Determine the [x, y] coordinate at the center of the cell enclosing the given text.  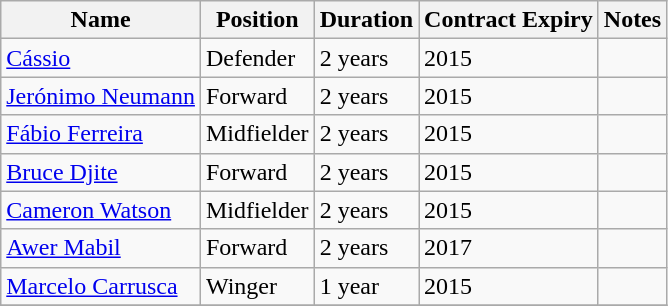
Duration [366, 20]
Notes [632, 20]
Name [101, 20]
Cássio [101, 58]
Position [257, 20]
Fábio Ferreira [101, 134]
2017 [509, 248]
Defender [257, 58]
1 year [366, 286]
Marcelo Carrusca [101, 286]
Winger [257, 286]
Bruce Djite [101, 172]
Cameron Watson [101, 210]
Awer Mabil [101, 248]
Contract Expiry [509, 20]
Jerónimo Neumann [101, 96]
